Provide the [x, y] coordinate of the cell's center where the given text is located.  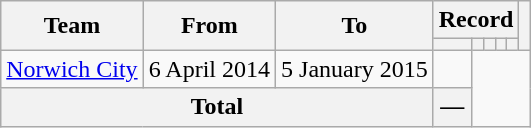
Record [476, 20]
6 April 2014 [209, 69]
Total [217, 107]
Team [72, 26]
To [355, 26]
5 January 2015 [355, 69]
From [209, 26]
— [452, 107]
Norwich City [72, 69]
